Extract the [X, Y] coordinate from the center of the cell holding the provided text.  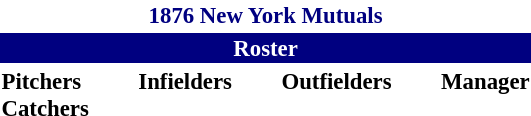
1876 New York Mutuals [266, 15]
Roster [266, 48]
